Locate the cell with the specified text and output its (X, Y) center coordinate. 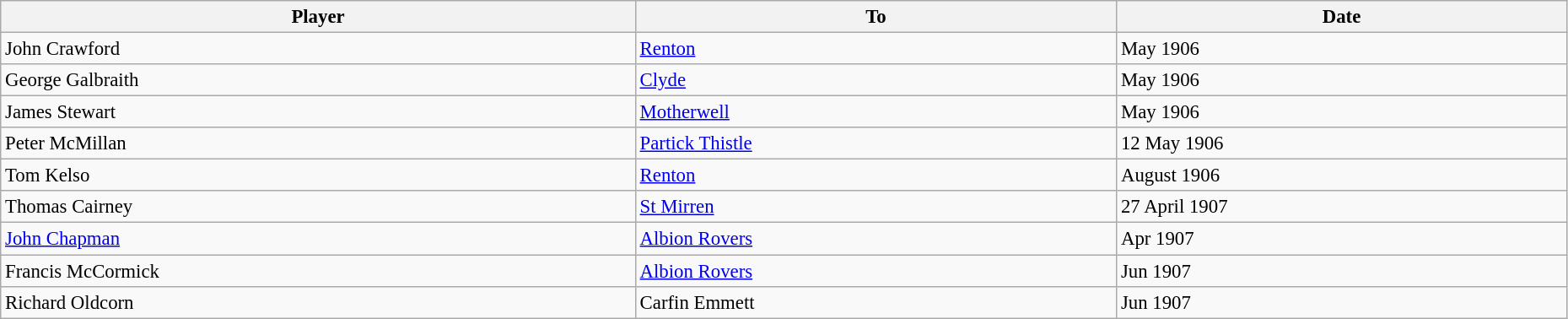
Richard Oldcorn (319, 302)
George Galbraith (319, 80)
Date (1342, 17)
Player (319, 17)
Motherwell (876, 112)
Partick Thistle (876, 143)
Apr 1907 (1342, 239)
John Chapman (319, 239)
To (876, 17)
Carfin Emmett (876, 302)
Francis McCormick (319, 271)
Thomas Cairney (319, 207)
August 1906 (1342, 176)
Tom Kelso (319, 176)
St Mirren (876, 207)
Peter McMillan (319, 143)
John Crawford (319, 49)
Clyde (876, 80)
27 April 1907 (1342, 207)
12 May 1906 (1342, 143)
James Stewart (319, 112)
